Search for the cell housing the specified text and yield its [X, Y] center coordinate. 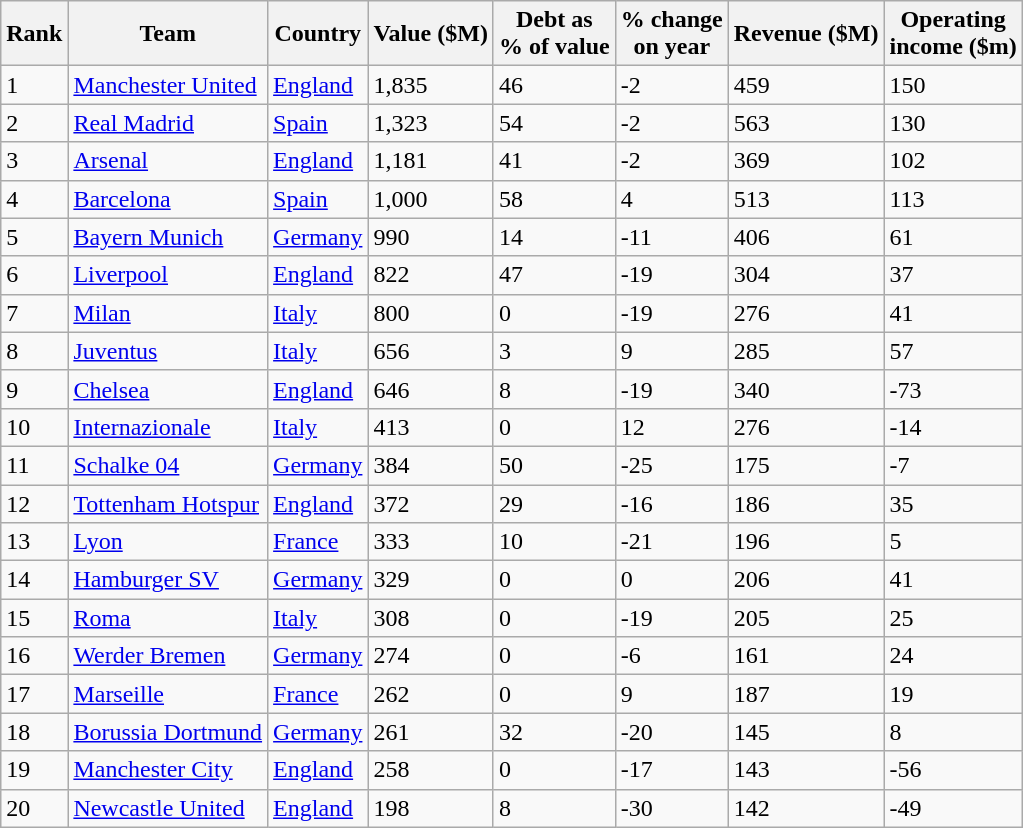
145 [806, 732]
1,323 [431, 123]
Country [318, 34]
Revenue ($M) [806, 34]
262 [431, 694]
-73 [953, 389]
-16 [672, 503]
Chelsea [168, 389]
329 [431, 580]
Arsenal [168, 161]
369 [806, 161]
143 [806, 770]
54 [554, 123]
150 [953, 85]
15 [34, 618]
Werder Bremen [168, 656]
Milan [168, 313]
-25 [672, 465]
Barcelona [168, 199]
18 [34, 732]
258 [431, 770]
25 [953, 618]
32 [554, 732]
333 [431, 542]
-21 [672, 542]
198 [431, 808]
102 [953, 161]
142 [806, 808]
656 [431, 351]
-30 [672, 808]
304 [806, 275]
Internazionale [168, 427]
Liverpool [168, 275]
822 [431, 275]
406 [806, 237]
1,181 [431, 161]
175 [806, 465]
Hamburger SV [168, 580]
1,835 [431, 85]
161 [806, 656]
47 [554, 275]
Debt as% of value [554, 34]
Juventus [168, 351]
57 [953, 351]
130 [953, 123]
Tottenham Hotspur [168, 503]
646 [431, 389]
Real Madrid [168, 123]
50 [554, 465]
459 [806, 85]
2 [34, 123]
11 [34, 465]
Lyon [168, 542]
Team [168, 34]
-17 [672, 770]
205 [806, 618]
384 [431, 465]
308 [431, 618]
Borussia Dortmund [168, 732]
Operatingincome ($m) [953, 34]
-56 [953, 770]
-11 [672, 237]
13 [34, 542]
187 [806, 694]
-6 [672, 656]
-14 [953, 427]
17 [34, 694]
Roma [168, 618]
186 [806, 503]
35 [953, 503]
563 [806, 123]
29 [554, 503]
372 [431, 503]
46 [554, 85]
Bayern Munich [168, 237]
16 [34, 656]
-7 [953, 465]
Newcastle United [168, 808]
61 [953, 237]
Manchester City [168, 770]
-20 [672, 732]
1 [34, 85]
513 [806, 199]
Value ($M) [431, 34]
990 [431, 237]
-49 [953, 808]
6 [34, 275]
7 [34, 313]
413 [431, 427]
Schalke 04 [168, 465]
58 [554, 199]
800 [431, 313]
Manchester United [168, 85]
340 [806, 389]
206 [806, 580]
274 [431, 656]
% changeon year [672, 34]
1,000 [431, 199]
285 [806, 351]
24 [953, 656]
20 [34, 808]
113 [953, 199]
Marseille [168, 694]
261 [431, 732]
Rank [34, 34]
37 [953, 275]
196 [806, 542]
